Return [x, y] of the center of cell containing provided text 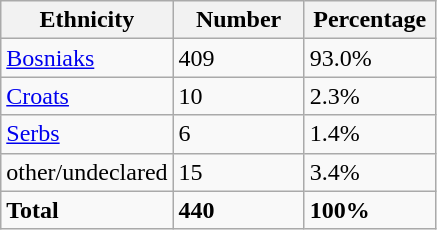
Bosniaks [87, 58]
440 [238, 210]
6 [238, 134]
15 [238, 172]
other/undeclared [87, 172]
Serbs [87, 134]
1.4% [370, 134]
100% [370, 210]
93.0% [370, 58]
Total [87, 210]
Percentage [370, 20]
2.3% [370, 96]
3.4% [370, 172]
10 [238, 96]
Croats [87, 96]
Ethnicity [87, 20]
Number [238, 20]
409 [238, 58]
